Locate the cell with the specified text and output its [X, Y] center coordinate. 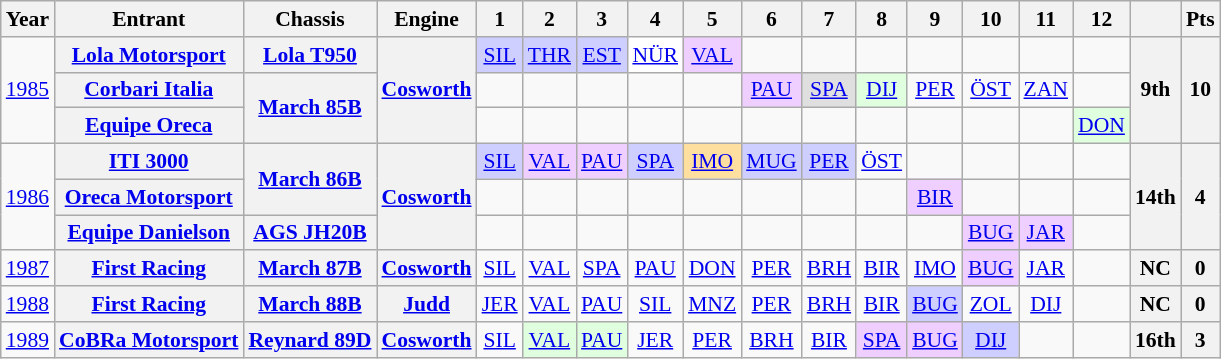
Lola Motorsport [148, 55]
Engine [426, 19]
Reynard 89D [310, 340]
Pts [1200, 19]
9th [1156, 90]
12 [1102, 19]
AGS JH20B [310, 233]
Judd [426, 304]
NÜR [655, 55]
1988 [28, 304]
CoBRa Motorsport [148, 340]
8 [882, 19]
ZAN [1046, 90]
5 [712, 19]
7 [830, 19]
March 86B [310, 180]
ZOL [991, 304]
March 88B [310, 304]
EST [602, 55]
Lola T950 [310, 55]
March 85B [310, 108]
11 [1046, 19]
16th [1156, 340]
THR [550, 55]
Equipe Danielson [148, 233]
1989 [28, 340]
MUG [772, 162]
Entrant [148, 19]
Corbari Italia [148, 90]
6 [772, 19]
Equipe Oreca [148, 126]
Chassis [310, 19]
1986 [28, 198]
March 87B [310, 269]
Year [28, 19]
9 [935, 19]
MNZ [712, 304]
1987 [28, 269]
Oreca Motorsport [148, 197]
1 [500, 19]
1985 [28, 90]
2 [550, 19]
14th [1156, 198]
ITI 3000 [148, 162]
